Search for the cell housing the specified text and yield its (x, y) center coordinate. 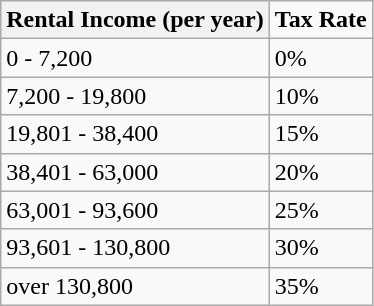
over 130,800 (136, 286)
Rental Income (per year) (136, 20)
0 - 7,200 (136, 58)
7,200 - 19,800 (136, 96)
35% (320, 286)
19,801 - 38,400 (136, 134)
30% (320, 248)
25% (320, 210)
15% (320, 134)
20% (320, 172)
0% (320, 58)
93,601 - 130,800 (136, 248)
38,401 - 63,000 (136, 172)
Tax Rate (320, 20)
10% (320, 96)
63,001 - 93,600 (136, 210)
